Capture the cell that displays the provided text and extract its [x, y] central coordinate. 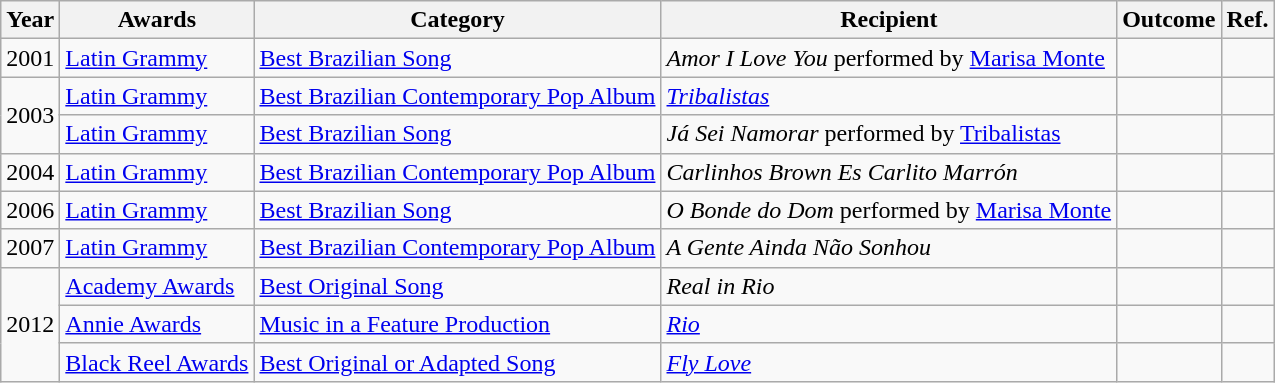
Awards [157, 20]
2012 [30, 324]
2007 [30, 248]
2001 [30, 58]
2006 [30, 210]
Recipient [889, 20]
Carlinhos Brown Es Carlito Marrón [889, 172]
Best Original or Adapted Song [458, 362]
Já Sei Namorar performed by Tribalistas [889, 134]
Music in a Feature Production [458, 324]
Ref. [1248, 20]
2004 [30, 172]
Amor I Love You performed by Marisa Monte [889, 58]
Year [30, 20]
Fly Love [889, 362]
Tribalistas [889, 96]
Rio [889, 324]
Outcome [1169, 20]
Annie Awards [157, 324]
Academy Awards [157, 286]
2003 [30, 115]
A Gente Ainda Não Sonhou [889, 248]
O Bonde do Dom performed by Marisa Monte [889, 210]
Best Original Song [458, 286]
Black Reel Awards [157, 362]
Category [458, 20]
Real in Rio [889, 286]
